For the text-containing cell, return its midpoint in (X, Y) coordinate format. 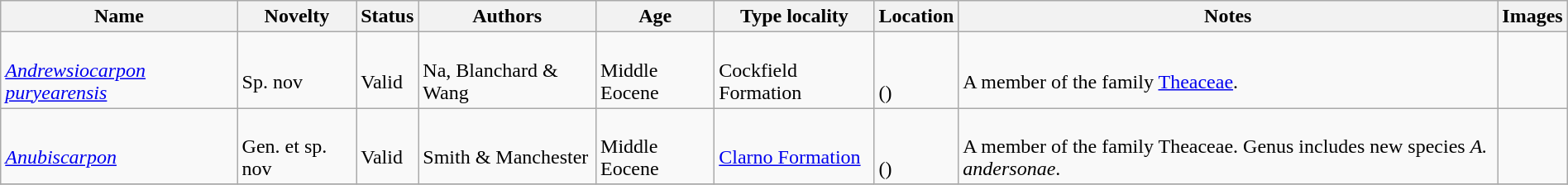
Anubiscarpon (119, 146)
A member of the family Theaceae. Genus includes new species A. andersonae. (1228, 146)
Name (119, 17)
Novelty (297, 17)
Notes (1228, 17)
Clarno Formation (794, 146)
Type locality (794, 17)
Images (1532, 17)
Smith & Manchester (508, 146)
Andrewsiocarpon puryearensis (119, 70)
Cockfield Formation (794, 70)
Gen. et sp. nov (297, 146)
Authors (508, 17)
Status (387, 17)
A member of the family Theaceae. (1228, 70)
Age (655, 17)
Location (916, 17)
Na, Blanchard & Wang (508, 70)
Sp. nov (297, 70)
